Find where the given text appears and provide that cell's center as (x, y) coordinate. 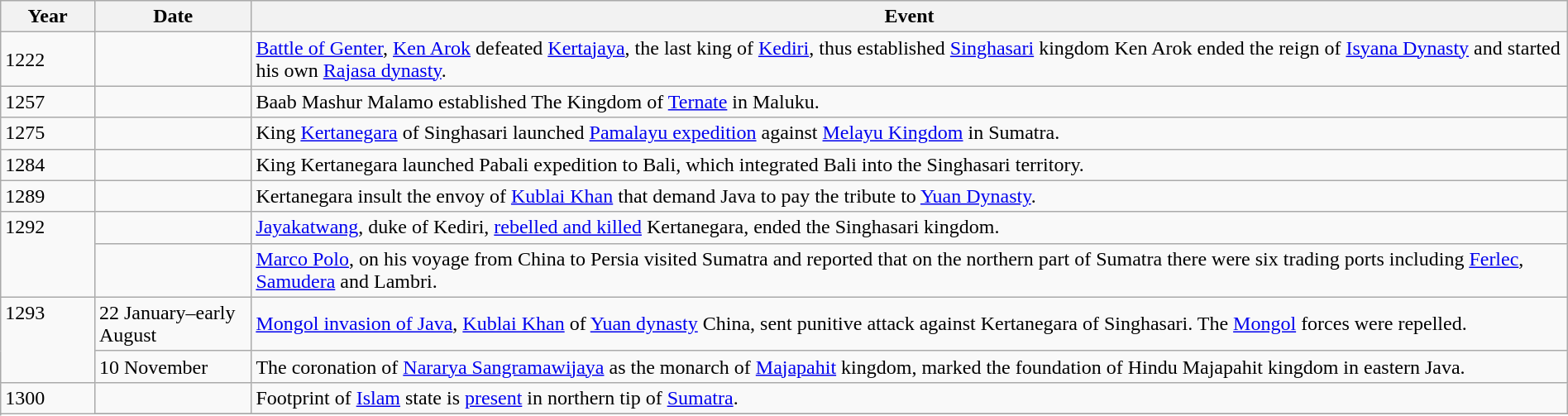
Mongol invasion of Java, Kublai Khan of Yuan dynasty China, sent punitive attack against Kertanegara of Singhasari. The Mongol forces were repelled. (910, 324)
1222 (48, 60)
Event (910, 17)
1275 (48, 133)
The coronation of Nararya Sangramawijaya as the monarch of Majapahit kingdom, marked the foundation of Hindu Majapahit kingdom in eastern Java. (910, 366)
Jayakatwang, duke of Kediri, rebelled and killed Kertanegara, ended the Singhasari kingdom. (910, 227)
King Kertanegara of Singhasari launched Pamalayu expedition against Melayu Kingdom in Sumatra. (910, 133)
Year (48, 17)
1300 (48, 398)
1289 (48, 196)
22 January–early August (172, 324)
King Kertanegara launched Pabali expedition to Bali, which integrated Bali into the Singhasari territory. (910, 165)
Date (172, 17)
1293 (48, 339)
Baab Mashur Malamo established The Kingdom of Ternate in Maluku. (910, 102)
Footprint of Islam state is present in northern tip of Sumatra. (910, 398)
Kertanegara insult the envoy of Kublai Khan that demand Java to pay the tribute to Yuan Dynasty. (910, 196)
1257 (48, 102)
10 November (172, 366)
1292 (48, 255)
1284 (48, 165)
